Detect which cell encompasses the target text, then output its (X, Y) center coordinate. 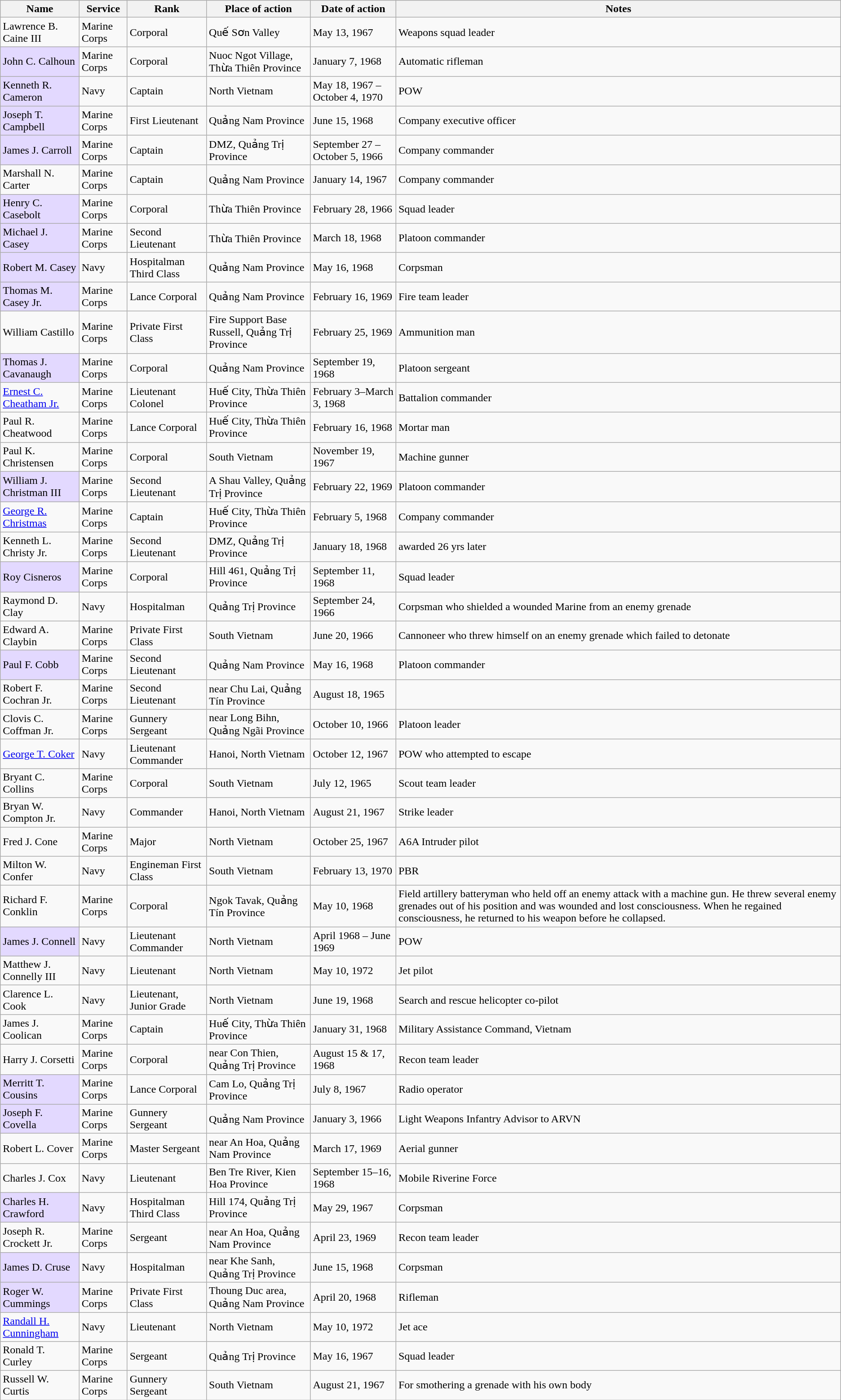
Name (40, 9)
James J. Connell (40, 942)
Clovis C. Coffman Jr. (40, 724)
May 10, 1968 (353, 906)
Quế Sơn Valley (259, 32)
Randall H. Cunningham (40, 1326)
Date of action (353, 9)
Joseph F. Covella (40, 1119)
Cam Lo, Quảng Trị Province (259, 1089)
April 23, 1969 (353, 1237)
Edward A. Claybin (40, 635)
Milton W. Confer (40, 871)
February 13, 1970 (353, 871)
Michael J. Casey (40, 238)
Raymond D. Clay (40, 607)
Cannoneer who threw himself on an enemy grenade which failed to detonate (618, 635)
February 25, 1969 (353, 332)
Strike leader (618, 812)
April 1968 – June 1969 (353, 942)
Military Assistance Command, Vietnam (618, 1030)
POW who attempted to escape (618, 754)
Lawrence B. Caine III (40, 32)
May 29, 1967 (353, 1208)
September 24, 1966 (353, 607)
January 14, 1967 (353, 180)
William Castillo (40, 332)
June 20, 1966 (353, 635)
January 18, 1968 (353, 547)
near Con Thien, Quảng Trị Province (259, 1059)
Light Weapons Infantry Advisor to ARVN (618, 1119)
Roger W. Cummings (40, 1298)
Paul R. Cheatwood (40, 428)
Fire team leader (618, 297)
February 28, 1966 (353, 208)
Mobile Riverine Force (618, 1178)
First Lieutenant (167, 120)
January 31, 1968 (353, 1030)
September 11, 1968 (353, 577)
Roy Cisneros (40, 577)
Robert L. Cover (40, 1148)
Clarence L. Cook (40, 1000)
Russell W. Curtis (40, 1386)
Platoon sergeant (618, 368)
Paul K. Christensen (40, 456)
August 18, 1965 (353, 695)
near Khe Sanh, Quảng Trị Province (259, 1267)
near Long Bihn, Quảng Ngãi Province (259, 724)
May 16, 1967 (353, 1356)
Mortar man (618, 428)
James J. Coolican (40, 1030)
Hill 174, Quảng Trị Province (259, 1208)
Nuoc Ngot Village, Thừa Thiên Province (259, 62)
Bryant C. Collins (40, 783)
September 15–16, 1968 (353, 1178)
Ben Tre River, Kien Hoa Province (259, 1178)
Machine gunner (618, 456)
Fire Support Base Russell, Quảng Trị Province (259, 332)
November 19, 1967 (353, 456)
Bryan W. Compton Jr. (40, 812)
Notes (618, 9)
For smothering a grenade with his own body (618, 1386)
January 7, 1968 (353, 62)
September 19, 1968 (353, 368)
Lieutenant, Junior Grade (167, 1000)
August 15 & 17, 1968 (353, 1059)
October 12, 1967 (353, 754)
James D. Cruse (40, 1267)
Charles H. Crawford (40, 1208)
awarded 26 yrs later (618, 547)
Automatic rifleman (618, 62)
Master Sergeant (167, 1148)
A Shau Valley, Quảng Trị Province (259, 487)
March 18, 1968 (353, 238)
October 10, 1966 (353, 724)
William J. Christman III (40, 487)
May 13, 1967 (353, 32)
Company executive officer (618, 120)
Kenneth R. Cameron (40, 91)
Major (167, 841)
Joseph R. Crockett Jr. (40, 1237)
Scout team leader (618, 783)
Place of action (259, 9)
Commander (167, 812)
Fred J. Cone (40, 841)
Ngok Tavak, Quảng Tín Province (259, 906)
March 17, 1969 (353, 1148)
Kenneth L. Christy Jr. (40, 547)
Joseph T. Campbell (40, 120)
Platoon leader (618, 724)
Ammunition man (618, 332)
Henry C. Casebolt (40, 208)
Battalion commander (618, 397)
October 25, 1967 (353, 841)
George T. Coker (40, 754)
Thoung Duc area, Quảng Nam Province (259, 1298)
Hill 461, Quảng Trị Province (259, 577)
Weapons squad leader (618, 32)
Harry J. Corsetti (40, 1059)
James J. Carroll (40, 150)
Ronald T. Curley (40, 1356)
Marshall N. Carter (40, 180)
A6A Intruder pilot (618, 841)
Robert M. Casey (40, 267)
Richard F. Conklin (40, 906)
George R. Christmas (40, 517)
February 22, 1969 (353, 487)
Search and rescue helicopter co-pilot (618, 1000)
Paul F. Cobb (40, 665)
July 8, 1967 (353, 1089)
Jet ace (618, 1326)
January 3, 1966 (353, 1119)
June 19, 1968 (353, 1000)
Corpsman who shielded a wounded Marine from an enemy grenade (618, 607)
February 16, 1968 (353, 428)
April 20, 1968 (353, 1298)
Matthew J. Connelly III (40, 970)
February 5, 1968 (353, 517)
Jet pilot (618, 970)
July 12, 1965 (353, 783)
Rank (167, 9)
Engineman First Class (167, 871)
Radio operator (618, 1089)
May 18, 1967 – October 4, 1970 (353, 91)
Thomas M. Casey Jr. (40, 297)
Robert F. Cochran Jr. (40, 695)
September 27 – October 5, 1966 (353, 150)
Charles J. Cox (40, 1178)
Service (103, 9)
Rifleman (618, 1298)
Merritt T. Cousins (40, 1089)
Thomas J. Cavanaugh (40, 368)
Lieutenant Colonel (167, 397)
February 3–March 3, 1968 (353, 397)
Ernest C. Cheatham Jr. (40, 397)
near Chu Lai, Quảng Tín Province (259, 695)
February 16, 1969 (353, 297)
PBR (618, 871)
John C. Calhoun (40, 62)
Aerial gunner (618, 1148)
